Extract the (X, Y) coordinate from the center of the cell holding the provided text.  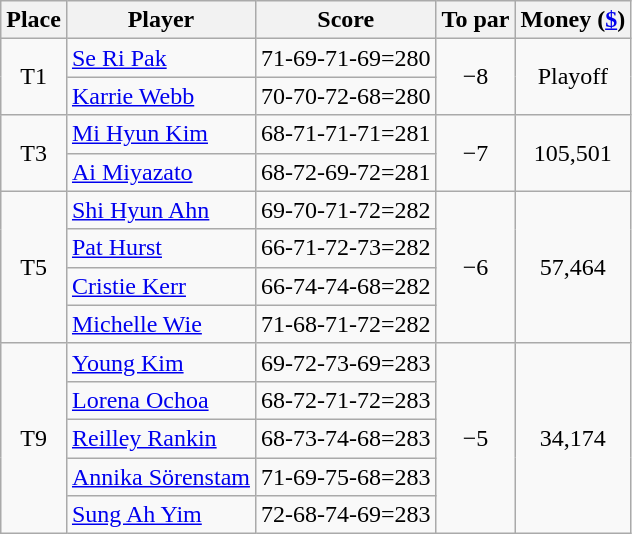
68-71-71-71=281 (346, 134)
Playoff (573, 77)
Sung Ah Yim (160, 515)
105,501 (573, 153)
T5 (34, 267)
Player (160, 20)
69-70-71-72=282 (346, 210)
71-68-71-72=282 (346, 324)
34,174 (573, 438)
Young Kim (160, 362)
−7 (476, 153)
Michelle Wie (160, 324)
T1 (34, 77)
72-68-74-69=283 (346, 515)
Score (346, 20)
Ai Miyazato (160, 172)
Karrie Webb (160, 96)
Mi Hyun Kim (160, 134)
68-72-71-72=283 (346, 400)
57,464 (573, 267)
Cristie Kerr (160, 286)
Reilley Rankin (160, 438)
70-70-72-68=280 (346, 96)
Money ($) (573, 20)
To par (476, 20)
−8 (476, 77)
Place (34, 20)
66-74-74-68=282 (346, 286)
68-73-74-68=283 (346, 438)
Shi Hyun Ahn (160, 210)
Lorena Ochoa (160, 400)
Pat Hurst (160, 248)
71-69-75-68=283 (346, 477)
71-69-71-69=280 (346, 58)
−6 (476, 267)
Annika Sörenstam (160, 477)
T9 (34, 438)
T3 (34, 153)
66-71-72-73=282 (346, 248)
Se Ri Pak (160, 58)
69-72-73-69=283 (346, 362)
−5 (476, 438)
68-72-69-72=281 (346, 172)
